Detect which cell encompasses the target text, then output its [x, y] center coordinate. 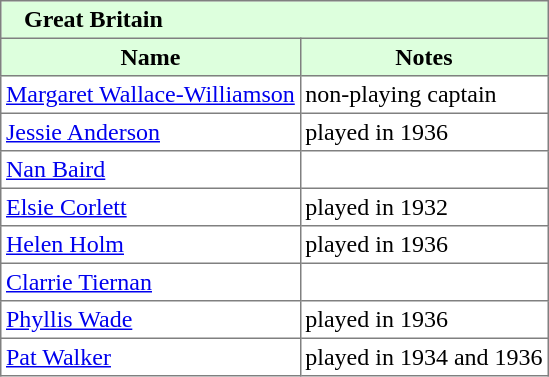
Clarrie Tiernan [150, 282]
Helen Holm [150, 245]
Great Britain [274, 20]
played in 1932 [424, 207]
non-playing captain [424, 95]
Elsie Corlett [150, 207]
Name [150, 57]
Phyllis Wade [150, 320]
Pat Walker [150, 357]
played in 1934 and 1936 [424, 357]
Jessie Anderson [150, 132]
Notes [424, 57]
Margaret Wallace-Williamson [150, 95]
Nan Baird [150, 170]
